Scan for the cell matching the given text and deliver its (x, y) coordinate at center. 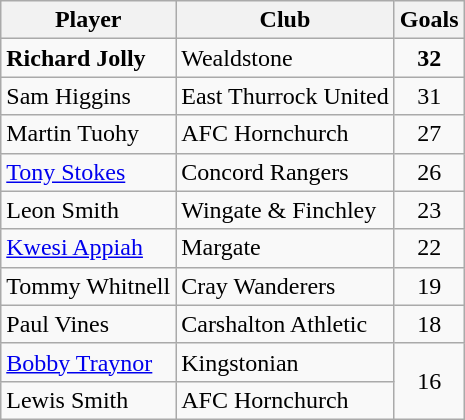
27 (429, 134)
Cray Wanderers (286, 286)
Bobby Traynor (88, 362)
Martin Tuohy (88, 134)
Margate (286, 248)
Leon Smith (88, 210)
Kingstonian (286, 362)
Club (286, 20)
East Thurrock United (286, 96)
Goals (429, 20)
23 (429, 210)
Sam Higgins (88, 96)
Kwesi Appiah (88, 248)
18 (429, 324)
Concord Rangers (286, 172)
Wingate & Finchley (286, 210)
26 (429, 172)
19 (429, 286)
Lewis Smith (88, 400)
22 (429, 248)
Richard Jolly (88, 58)
31 (429, 96)
32 (429, 58)
Paul Vines (88, 324)
Tony Stokes (88, 172)
Carshalton Athletic (286, 324)
Tommy Whitnell (88, 286)
Player (88, 20)
Wealdstone (286, 58)
16 (429, 381)
